Identify which cell holds the provided text, then report its [X, Y] central coordinate. 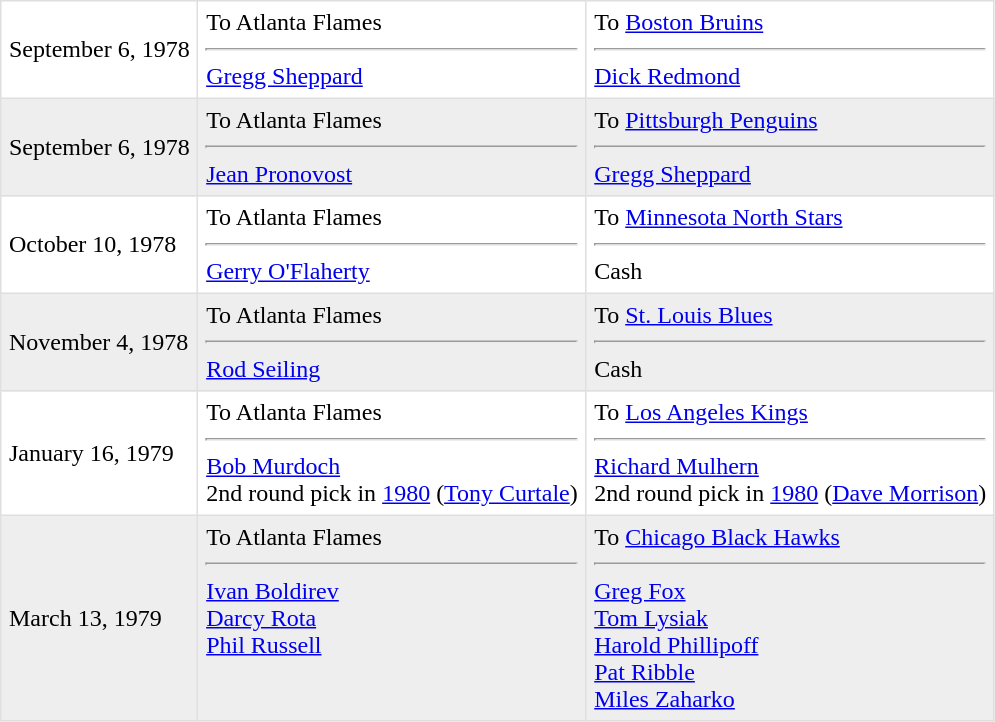
November 4, 1978 [100, 342]
To Boston Bruins Dick Redmond [790, 50]
To Los Angeles Kings Richard Mulhern2nd round pick in 1980 (Dave Morrison) [790, 453]
To Atlanta Flames Bob Murdoch2nd round pick in 1980 (Tony Curtale) [392, 453]
To Atlanta Flames Ivan BoldirevDarcy RotaPhil Russell [392, 618]
To Minnesota North Stars Cash [790, 245]
October 10, 1978 [100, 245]
To Pittsburgh Penguins Gregg Sheppard [790, 147]
March 13, 1979 [100, 618]
To Atlanta Flames Gerry O'Flaherty [392, 245]
To Atlanta Flames Rod Seiling [392, 342]
To Chicago Black Hawks Greg FoxTom LysiakHarold PhillipoffPat RibbleMiles Zaharko [790, 618]
To Atlanta Flames Gregg Sheppard [392, 50]
To St. Louis Blues Cash [790, 342]
To Atlanta Flames Jean Pronovost [392, 147]
January 16, 1979 [100, 453]
